Provide the (X, Y) coordinate of the cell's center where the given text is located.  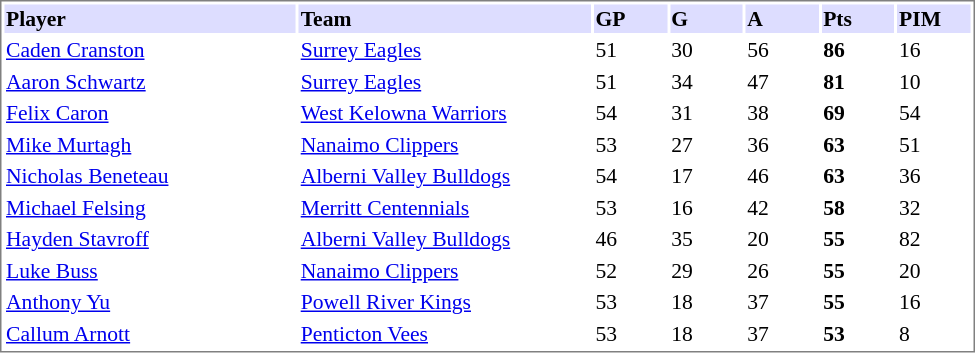
Penticton Vees (445, 334)
17 (706, 176)
35 (706, 239)
Hayden Stavroff (150, 239)
32 (934, 208)
82 (934, 239)
58 (858, 208)
Team (445, 18)
56 (782, 50)
81 (858, 82)
30 (706, 50)
Luke Buss (150, 270)
38 (782, 113)
10 (934, 82)
A (782, 18)
86 (858, 50)
34 (706, 82)
Powell River Kings (445, 302)
42 (782, 208)
Player (150, 18)
26 (782, 270)
G (706, 18)
Pts (858, 18)
Felix Caron (150, 113)
Anthony Yu (150, 302)
69 (858, 113)
47 (782, 82)
PIM (934, 18)
Caden Cranston (150, 50)
Merritt Centennials (445, 208)
Michael Felsing (150, 208)
Callum Arnott (150, 334)
31 (706, 113)
29 (706, 270)
West Kelowna Warriors (445, 113)
Nicholas Beneteau (150, 176)
Aaron Schwartz (150, 82)
27 (706, 144)
52 (630, 270)
Mike Murtagh (150, 144)
GP (630, 18)
8 (934, 334)
